Detect which cell encompasses the target text, then output its (x, y) center coordinate. 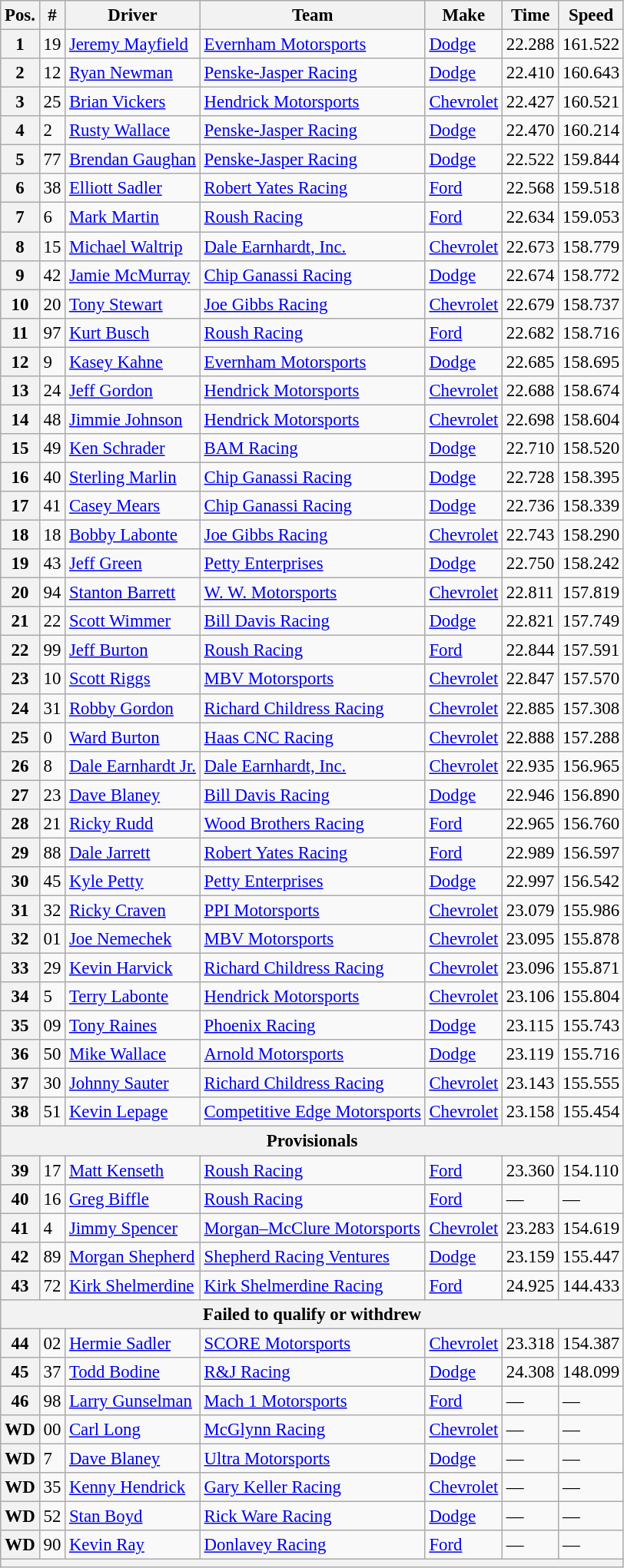
3 (20, 102)
Elliott Sadler (133, 188)
99 (52, 650)
Jamie McMurray (133, 275)
Team (312, 15)
22.997 (530, 882)
11 (20, 332)
22.698 (530, 419)
155.804 (592, 997)
Phoenix Racing (312, 1026)
Brendan Gaughan (133, 160)
157.819 (592, 593)
Todd Bodine (133, 1372)
Kenny Hendrick (133, 1487)
23.106 (530, 997)
Tony Stewart (133, 304)
22.688 (530, 391)
Scott Riggs (133, 680)
Robby Gordon (133, 708)
Bobby Labonte (133, 535)
23.119 (530, 1054)
98 (52, 1401)
Rusty Wallace (133, 131)
52 (52, 1517)
22.935 (530, 766)
155.878 (592, 939)
155.716 (592, 1054)
Speed (592, 15)
Ricky Craven (133, 910)
22.673 (530, 246)
97 (52, 332)
157.749 (592, 621)
22.634 (530, 217)
Donlavey Racing (312, 1545)
160.521 (592, 102)
Jeremy Mayfield (133, 45)
Carl Long (133, 1430)
158.520 (592, 448)
157.570 (592, 680)
# (52, 15)
Brian Vickers (133, 102)
02 (52, 1343)
158.674 (592, 391)
157.591 (592, 650)
PPI Motorsports (312, 910)
155.454 (592, 1113)
155.447 (592, 1256)
Ultra Motorsports (312, 1459)
09 (52, 1026)
Joe Nemechek (133, 939)
157.308 (592, 708)
24.308 (530, 1372)
0 (52, 737)
Hermie Sadler (133, 1343)
156.965 (592, 766)
23.159 (530, 1256)
158.695 (592, 362)
Stanton Barrett (133, 593)
Provisionals (312, 1141)
22.844 (530, 650)
Ryan Newman (133, 73)
154.619 (592, 1228)
Dale Earnhardt Jr. (133, 766)
156.890 (592, 795)
23.115 (530, 1026)
161.522 (592, 45)
Mike Wallace (133, 1054)
49 (52, 448)
01 (52, 939)
23.318 (530, 1343)
157.288 (592, 737)
22.522 (530, 160)
22.743 (530, 535)
Kevin Ray (133, 1545)
158.604 (592, 419)
BAM Racing (312, 448)
23.095 (530, 939)
22.679 (530, 304)
33 (20, 968)
Sterling Marlin (133, 477)
1 (20, 45)
160.214 (592, 131)
155.986 (592, 910)
22.946 (530, 795)
Rick Ware Racing (312, 1517)
22.965 (530, 824)
13 (20, 391)
Kasey Kahne (133, 362)
Matt Kenseth (133, 1170)
24.925 (530, 1285)
Time (530, 15)
14 (20, 419)
22.811 (530, 593)
156.597 (592, 852)
34 (20, 997)
Jeff Green (133, 564)
28 (20, 824)
22.847 (530, 680)
158.737 (592, 304)
Make (463, 15)
Ricky Rudd (133, 824)
72 (52, 1285)
22.710 (530, 448)
Mach 1 Motorsports (312, 1401)
22.728 (530, 477)
Kevin Lepage (133, 1113)
Terry Labonte (133, 997)
Larry Gunselman (133, 1401)
22.685 (530, 362)
155.871 (592, 968)
22.288 (530, 45)
Kevin Harvick (133, 968)
158.772 (592, 275)
22.736 (530, 506)
Morgan Shepherd (133, 1256)
23.079 (530, 910)
Scott Wimmer (133, 621)
22.989 (530, 852)
94 (52, 593)
158.242 (592, 564)
Jeff Burton (133, 650)
22.750 (530, 564)
Jimmie Johnson (133, 419)
156.542 (592, 882)
23.283 (530, 1228)
158.339 (592, 506)
50 (52, 1054)
Tony Raines (133, 1026)
Kyle Petty (133, 882)
Stan Boyd (133, 1517)
23.143 (530, 1083)
154.110 (592, 1170)
Ken Schrader (133, 448)
90 (52, 1545)
158.290 (592, 535)
158.395 (592, 477)
77 (52, 160)
22.427 (530, 102)
88 (52, 852)
Greg Biffle (133, 1199)
Shepherd Racing Ventures (312, 1256)
Morgan–McClure Motorsports (312, 1228)
22.674 (530, 275)
Arnold Motorsports (312, 1054)
44 (20, 1343)
23.360 (530, 1170)
SCORE Motorsports (312, 1343)
155.555 (592, 1083)
Competitive Edge Motorsports (312, 1113)
Michael Waltrip (133, 246)
22.470 (530, 131)
Haas CNC Racing (312, 737)
Johnny Sauter (133, 1083)
89 (52, 1256)
W. W. Motorsports (312, 593)
00 (52, 1430)
Kirk Shelmerdine (133, 1285)
22.682 (530, 332)
23.158 (530, 1113)
Wood Brothers Racing (312, 824)
156.760 (592, 824)
Kurt Busch (133, 332)
39 (20, 1170)
154.387 (592, 1343)
Gary Keller Racing (312, 1487)
22.568 (530, 188)
Driver (133, 15)
22.885 (530, 708)
46 (20, 1401)
48 (52, 419)
R&J Racing (312, 1372)
23.096 (530, 968)
144.433 (592, 1285)
22.821 (530, 621)
159.053 (592, 217)
160.643 (592, 73)
Kirk Shelmerdine Racing (312, 1285)
McGlynn Racing (312, 1430)
27 (20, 795)
22.888 (530, 737)
158.779 (592, 246)
36 (20, 1054)
Dale Jarrett (133, 852)
159.518 (592, 188)
26 (20, 766)
22.410 (530, 73)
Mark Martin (133, 217)
Casey Mears (133, 506)
148.099 (592, 1372)
Jeff Gordon (133, 391)
159.844 (592, 160)
51 (52, 1113)
158.716 (592, 332)
155.743 (592, 1026)
Ward Burton (133, 737)
Jimmy Spencer (133, 1228)
Failed to qualify or withdrew (312, 1315)
Pos. (20, 15)
